Search for the cell housing the specified text and yield its (x, y) center coordinate. 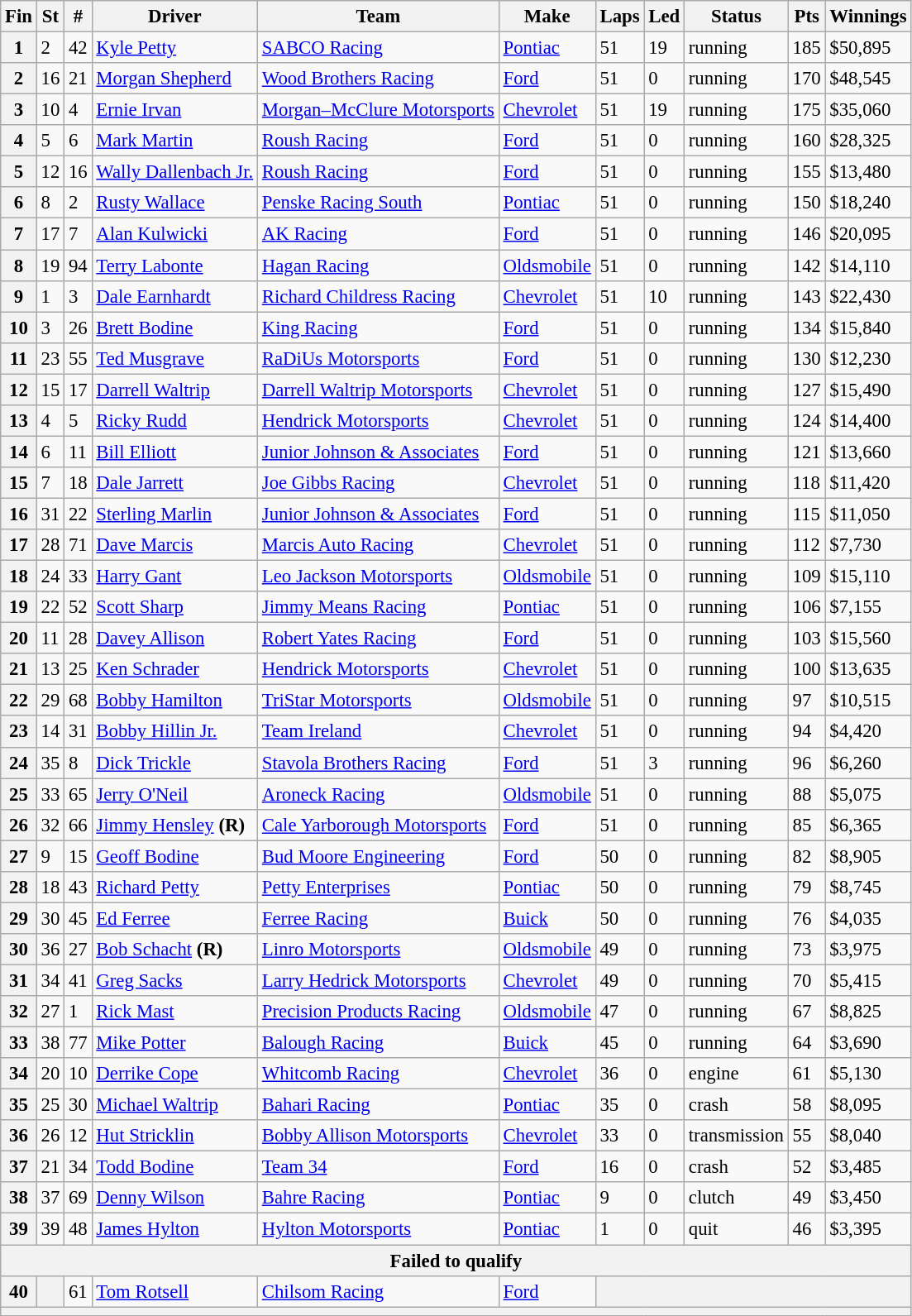
Greg Sacks (174, 980)
Michael Waltrip (174, 1105)
Bobby Hamilton (174, 701)
100 (807, 669)
Status (736, 17)
155 (807, 172)
143 (807, 296)
185 (807, 48)
65 (78, 794)
Fin (19, 17)
$8,040 (868, 1136)
Ricky Rudd (174, 421)
Scott Sharp (174, 607)
Aroneck Racing (378, 794)
Bill Elliott (174, 452)
$3,395 (868, 1229)
Ferree Racing (378, 918)
engine (736, 1074)
$15,110 (868, 577)
$13,635 (868, 669)
Cale Yarborough Motorsports (378, 825)
$6,260 (868, 763)
King Racing (378, 328)
$4,035 (868, 918)
67 (807, 1012)
Failed to qualify (456, 1261)
68 (78, 701)
$12,230 (868, 358)
Team 34 (378, 1167)
Driver (174, 17)
103 (807, 639)
Dale Earnhardt (174, 296)
76 (807, 918)
$13,480 (868, 172)
Kyle Petty (174, 48)
115 (807, 514)
Darrell Waltrip Motorsports (378, 390)
Geoff Bodine (174, 856)
St (50, 17)
64 (807, 1043)
AK Racing (378, 234)
Rick Mast (174, 1012)
$15,560 (868, 639)
142 (807, 266)
Precision Products Racing (378, 1012)
Wally Dallenbach Jr. (174, 172)
Dave Marcis (174, 545)
Linro Motorsports (378, 950)
Hylton Motorsports (378, 1229)
RaDiUs Motorsports (378, 358)
Mike Potter (174, 1043)
88 (807, 794)
Joe Gibbs Racing (378, 483)
$3,450 (868, 1199)
$28,325 (868, 141)
150 (807, 203)
$8,905 (868, 856)
Morgan–McClure Motorsports (378, 110)
Wood Brothers Racing (378, 79)
$18,240 (868, 203)
Jimmy Hensley (R) (174, 825)
Bahari Racing (378, 1105)
$4,420 (868, 732)
Chilsom Racing (378, 1291)
Team Ireland (378, 732)
$8,095 (868, 1105)
$5,130 (868, 1074)
Leo Jackson Motorsports (378, 577)
SABCO Racing (378, 48)
160 (807, 141)
$6,365 (868, 825)
Team (378, 17)
77 (78, 1043)
quit (736, 1229)
Darrell Waltrip (174, 390)
Laps (620, 17)
Penske Racing South (378, 203)
66 (78, 825)
$3,975 (868, 950)
# (78, 17)
42 (78, 48)
85 (807, 825)
$5,415 (868, 980)
124 (807, 421)
118 (807, 483)
Dale Jarrett (174, 483)
Robert Yates Racing (378, 639)
130 (807, 358)
$15,490 (868, 390)
Mark Martin (174, 141)
175 (807, 110)
46 (807, 1229)
41 (78, 980)
48 (78, 1229)
43 (78, 888)
Morgan Shepherd (174, 79)
Marcis Auto Racing (378, 545)
Todd Bodine (174, 1167)
TriStar Motorsports (378, 701)
71 (78, 545)
Make (547, 17)
Winnings (868, 17)
$7,155 (868, 607)
47 (620, 1012)
Led (665, 17)
Bahre Racing (378, 1199)
Derrike Cope (174, 1074)
$8,745 (868, 888)
Bob Schacht (R) (174, 950)
106 (807, 607)
transmission (736, 1136)
$15,840 (868, 328)
$7,730 (868, 545)
Richard Childress Racing (378, 296)
Jimmy Means Racing (378, 607)
Denny Wilson (174, 1199)
$11,050 (868, 514)
Stavola Brothers Racing (378, 763)
97 (807, 701)
Harry Gant (174, 577)
$10,515 (868, 701)
Hagan Racing (378, 266)
$3,690 (868, 1043)
109 (807, 577)
$3,485 (868, 1167)
Larry Hedrick Motorsports (378, 980)
$14,400 (868, 421)
Whitcomb Racing (378, 1074)
$8,825 (868, 1012)
146 (807, 234)
170 (807, 79)
79 (807, 888)
Alan Kulwicki (174, 234)
James Hylton (174, 1229)
127 (807, 390)
Rusty Wallace (174, 203)
$22,430 (868, 296)
$5,075 (868, 794)
69 (78, 1199)
Terry Labonte (174, 266)
$11,420 (868, 483)
Ted Musgrave (174, 358)
70 (807, 980)
Bud Moore Engineering (378, 856)
Petty Enterprises (378, 888)
Sterling Marlin (174, 514)
Tom Rotsell (174, 1291)
$20,095 (868, 234)
$13,660 (868, 452)
Pts (807, 17)
73 (807, 950)
96 (807, 763)
$48,545 (868, 79)
Hut Stricklin (174, 1136)
Brett Bodine (174, 328)
40 (19, 1291)
Bobby Allison Motorsports (378, 1136)
Jerry O'Neil (174, 794)
Bobby Hillin Jr. (174, 732)
121 (807, 452)
Davey Allison (174, 639)
82 (807, 856)
112 (807, 545)
Richard Petty (174, 888)
Ed Ferree (174, 918)
$14,110 (868, 266)
clutch (736, 1199)
Ernie Irvan (174, 110)
Balough Racing (378, 1043)
$35,060 (868, 110)
Ken Schrader (174, 669)
$50,895 (868, 48)
Dick Trickle (174, 763)
134 (807, 328)
58 (807, 1105)
